Find where the given text appears and provide that cell's center as (x, y) coordinate. 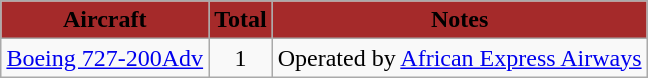
Total (241, 20)
Operated by African Express Airways (460, 58)
Notes (460, 20)
1 (241, 58)
Aircraft (105, 20)
Boeing 727-200Adv (105, 58)
